Provide the (x, y) coordinate of the cell's center where the given text is located.  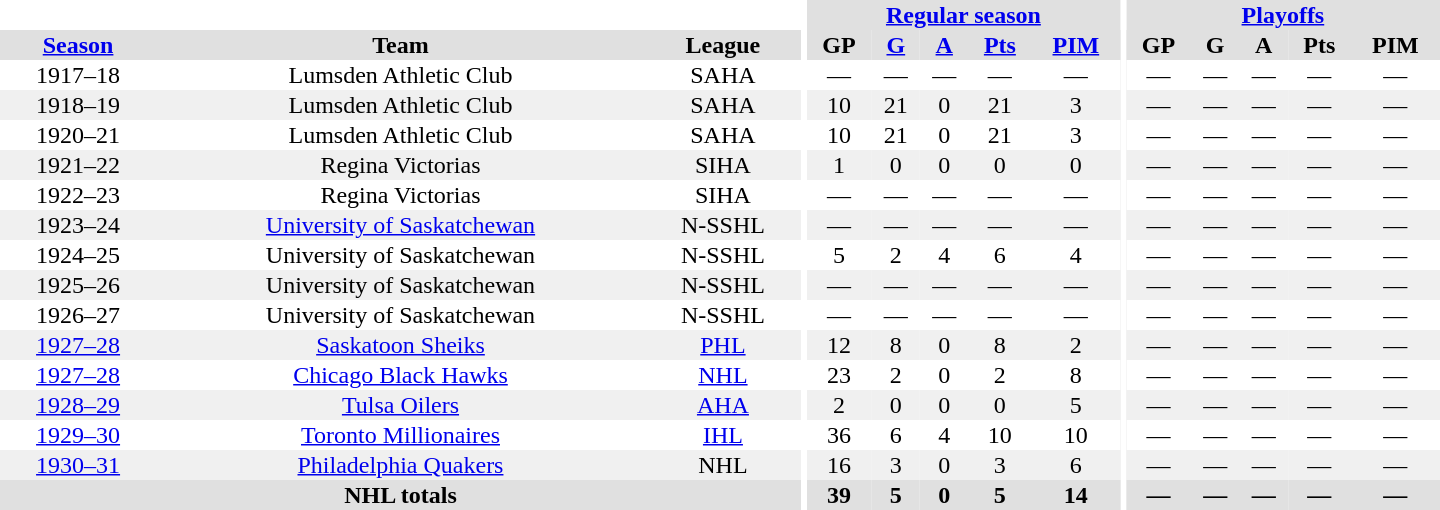
Playoffs (1283, 15)
Regular season (963, 15)
League (723, 45)
39 (838, 495)
14 (1076, 495)
PHL (723, 345)
Season (78, 45)
1917–18 (78, 75)
1928–29 (78, 405)
1924–25 (78, 255)
Toronto Millionaires (400, 435)
12 (838, 345)
1930–31 (78, 465)
1920–21 (78, 135)
1922–23 (78, 195)
Tulsa Oilers (400, 405)
IHL (723, 435)
1926–27 (78, 315)
Team (400, 45)
36 (838, 435)
1921–22 (78, 165)
Chicago Black Hawks (400, 375)
AHA (723, 405)
1929–30 (78, 435)
23 (838, 375)
1918–19 (78, 105)
1923–24 (78, 225)
1925–26 (78, 285)
16 (838, 465)
1 (838, 165)
Philadelphia Quakers (400, 465)
Saskatoon Sheiks (400, 345)
NHL totals (400, 495)
